Determine the [X, Y] coordinate at the center of the cell enclosing the given text.  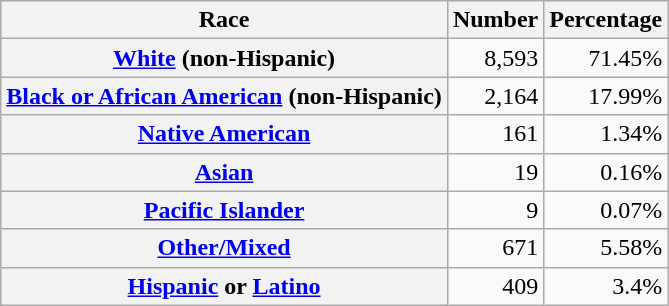
17.99% [606, 96]
White (non-Hispanic) [224, 58]
Black or African American (non-Hispanic) [224, 96]
5.58% [606, 248]
Race [224, 20]
1.34% [606, 134]
Native American [224, 134]
9 [495, 210]
671 [495, 248]
Percentage [606, 20]
409 [495, 286]
19 [495, 172]
2,164 [495, 96]
Pacific Islander [224, 210]
0.16% [606, 172]
Hispanic or Latino [224, 286]
3.4% [606, 286]
Other/Mixed [224, 248]
71.45% [606, 58]
0.07% [606, 210]
8,593 [495, 58]
Asian [224, 172]
161 [495, 134]
Number [495, 20]
